Identify which cell holds the provided text, then report its (x, y) central coordinate. 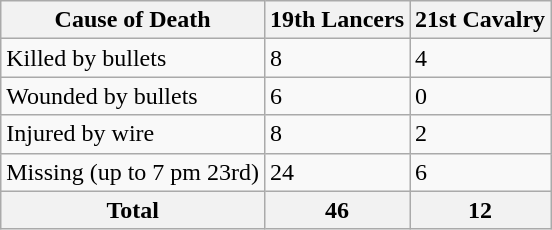
2 (480, 134)
46 (336, 210)
4 (480, 58)
Killed by bullets (133, 58)
Total (133, 210)
19th Lancers (336, 20)
Injured by wire (133, 134)
Wounded by bullets (133, 96)
Missing (up to 7 pm 23rd) (133, 172)
Cause of Death (133, 20)
24 (336, 172)
12 (480, 210)
21st Cavalry (480, 20)
0 (480, 96)
